Determine the (X, Y) coordinate at the center of the cell enclosing the given text.  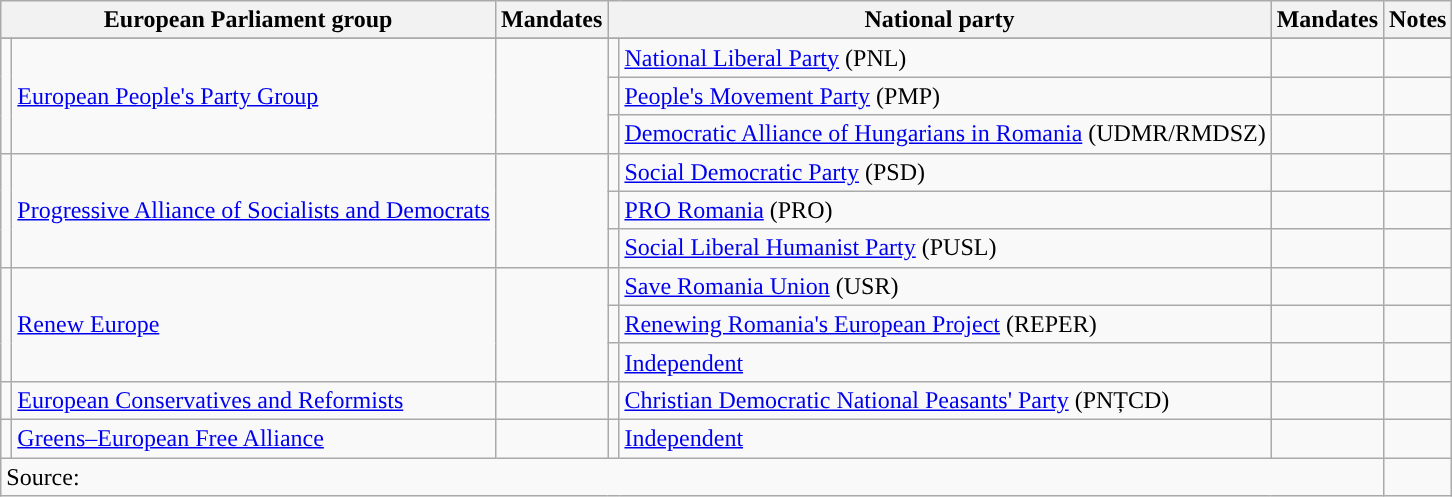
European People's Party Group (254, 96)
Christian Democratic National Peasants' Party (PNȚCD) (945, 400)
National party (940, 20)
European Conservatives and Reformists (254, 400)
People's Movement Party (PMP) (945, 96)
Renewing Romania's European Project (REPER) (945, 324)
Save Romania Union (USR) (945, 286)
Renew Europe (254, 324)
Democratic Alliance of Hungarians in Romania (UDMR/RMDSZ) (945, 134)
PRO Romania (PRO) (945, 210)
European Parliament group (248, 20)
Progressive Alliance of Socialists and Democrats (254, 210)
Notes (1418, 20)
National Liberal Party (PNL) (945, 58)
Social Democratic Party (PSD) (945, 172)
Greens–European Free Alliance (254, 438)
Social Liberal Humanist Party (PUSL) (945, 248)
Source: (692, 477)
